Return the (x, y) coordinate for the center point of the cell that contains the specified text.  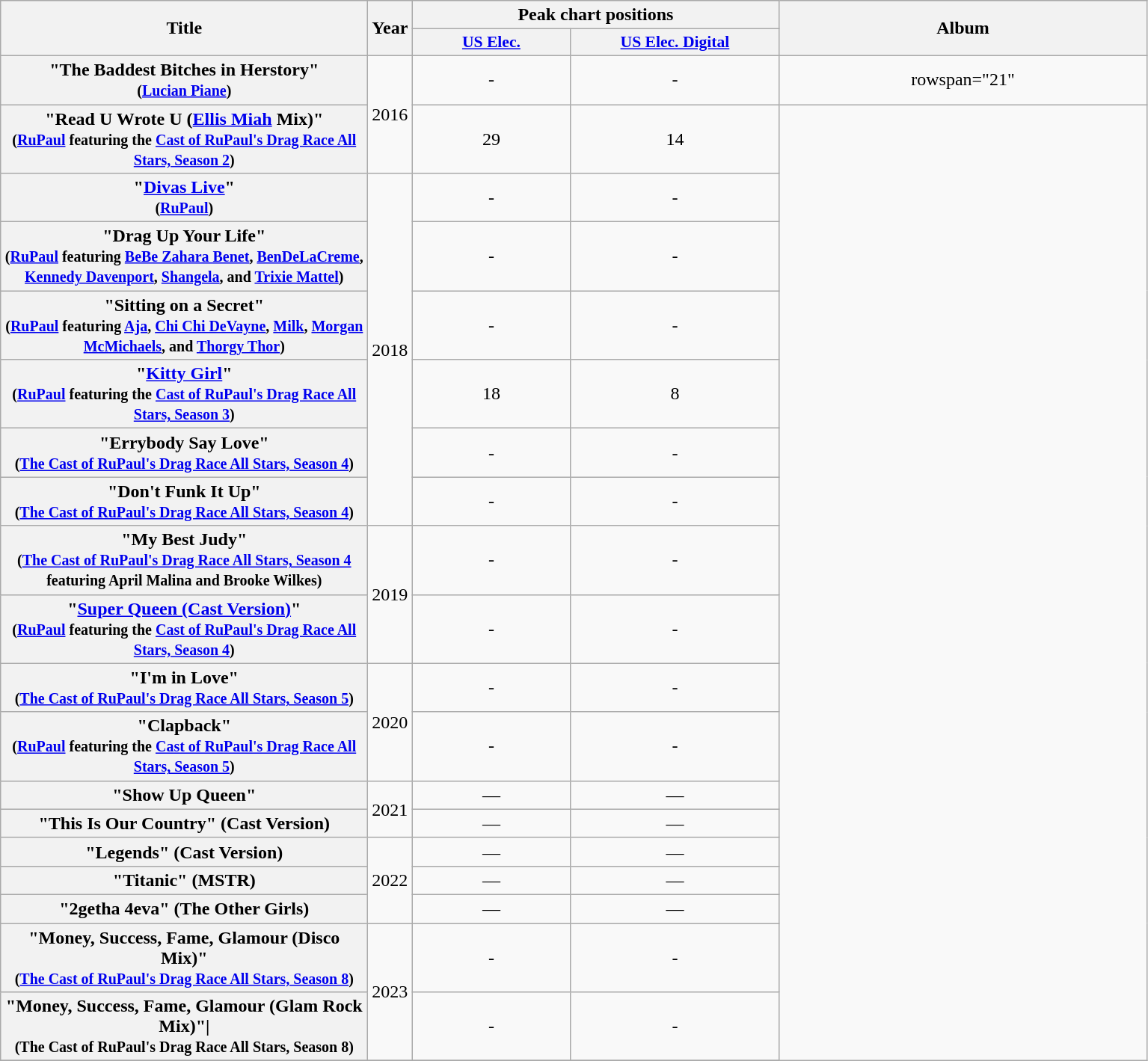
"2getha 4eva" (The Other Girls) (184, 908)
"Show Up Queen" (184, 795)
"Money, Success, Fame, Glamour (Glam Rock Mix)"|(The Cast of RuPaul's Drag Race All Stars, Season 8) (184, 1027)
14 (675, 139)
"Titanic" (MSTR) (184, 880)
"Don't Funk It Up"(The Cast of RuPaul's Drag Race All Stars, Season 4) (184, 501)
rowspan="21" (963, 79)
"Money, Success, Fame, Glamour (Disco Mix)"(The Cast of RuPaul's Drag Race All Stars, Season 8) (184, 957)
"My Best Judy"(The Cast of RuPaul's Drag Race All Stars, Season 4 featuring April Malina and Brooke Wilkes) (184, 560)
Year (390, 28)
"This Is Our Country" (Cast Version) (184, 823)
"Read U Wrote U (Ellis Miah Mix)"(RuPaul featuring the Cast of RuPaul's Drag Race All Stars, Season 2) (184, 139)
"Errybody Say Love"(The Cast of RuPaul's Drag Race All Stars, Season 4) (184, 453)
2016 (390, 114)
"I'm in Love"(The Cast of RuPaul's Drag Race All Stars, Season 5) (184, 688)
2020 (390, 722)
Title (184, 28)
"Clapback"(RuPaul featuring the Cast of RuPaul's Drag Race All Stars, Season 5) (184, 746)
2022 (390, 880)
"Kitty Girl"(RuPaul featuring the Cast of RuPaul's Drag Race All Stars, Season 3) (184, 394)
"Super Queen (Cast Version)"(RuPaul featuring the Cast of RuPaul's Drag Race All Stars, Season 4) (184, 629)
Peak chart positions (595, 15)
"Legends" (Cast Version) (184, 852)
"The Baddest Bitches in Herstory"(Lucian Piane) (184, 79)
"Drag Up Your Life" (RuPaul featuring BeBe Zahara Benet, BenDeLaCreme, Kennedy Davenport, Shangela, and Trixie Mattel) (184, 256)
Album (963, 28)
8 (675, 394)
"Sitting on a Secret" (RuPaul featuring Aja, Chi Chi DeVayne, Milk, Morgan McMichaels, and Thorgy Thor) (184, 325)
2023 (390, 991)
"Divas Live"(RuPaul) (184, 197)
US Elec. (491, 43)
2018 (390, 350)
29 (491, 139)
2021 (390, 809)
US Elec. Digital (675, 43)
18 (491, 394)
2019 (390, 594)
